Determine the (X, Y) coordinate at the center of the cell enclosing the given text.  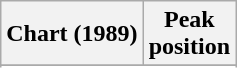
Chart (1989) (72, 34)
Peakposition (189, 34)
